Extract the (X, Y) coordinate from the center of the cell holding the provided text.  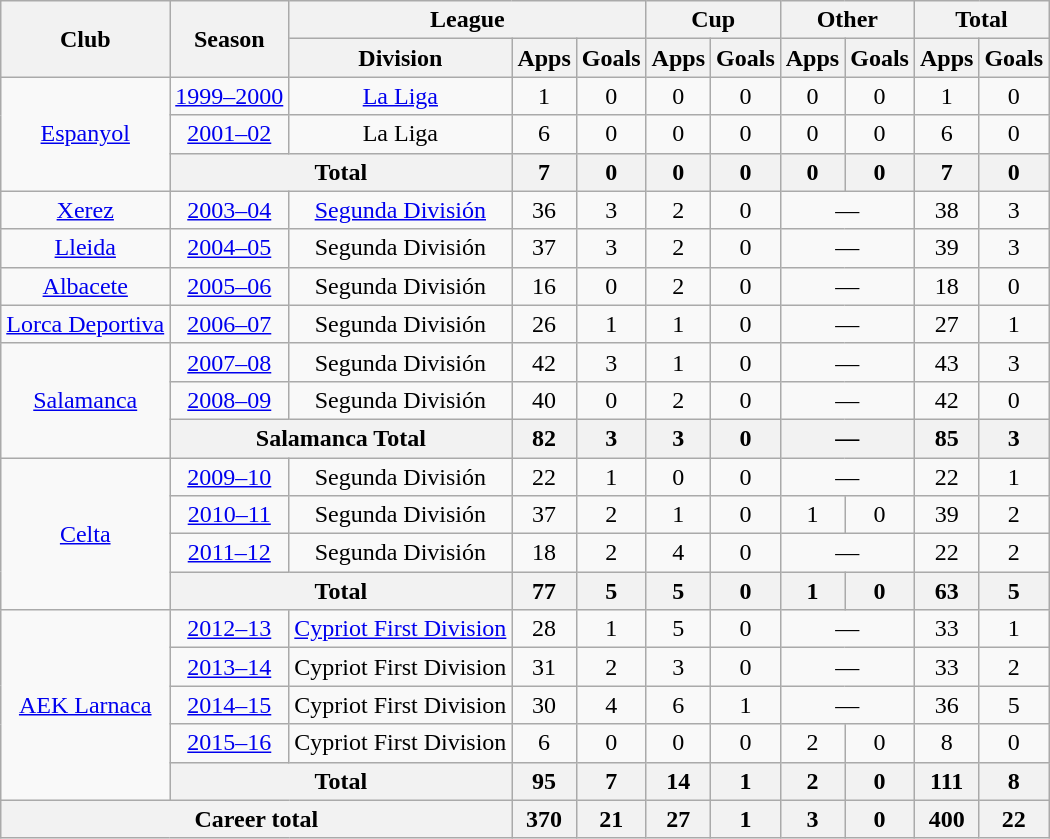
30 (544, 705)
Xerez (86, 210)
2010–11 (230, 515)
16 (544, 286)
14 (678, 781)
38 (946, 210)
1999–2000 (230, 96)
2003–04 (230, 210)
31 (544, 667)
Other (847, 20)
Season (230, 39)
2008–09 (230, 400)
Cup (713, 20)
2004–05 (230, 248)
Celta (86, 534)
2012–13 (230, 629)
Espanyol (86, 134)
Career total (256, 819)
Albacete (86, 286)
63 (946, 591)
28 (544, 629)
2009–10 (230, 477)
AEK Larnaca (86, 705)
Salamanca Total (341, 438)
Lleida (86, 248)
111 (946, 781)
Division (400, 58)
Salamanca (86, 400)
95 (544, 781)
40 (544, 400)
82 (544, 438)
21 (611, 819)
2015–16 (230, 743)
2014–15 (230, 705)
85 (946, 438)
2007–08 (230, 362)
2011–12 (230, 553)
77 (544, 591)
400 (946, 819)
2006–07 (230, 324)
43 (946, 362)
2005–06 (230, 286)
Lorca Deportiva (86, 324)
26 (544, 324)
370 (544, 819)
2013–14 (230, 667)
Club (86, 39)
2001–02 (230, 134)
League (468, 20)
